From the cell containing the given text, extract its center point as (X, Y) coordinate. 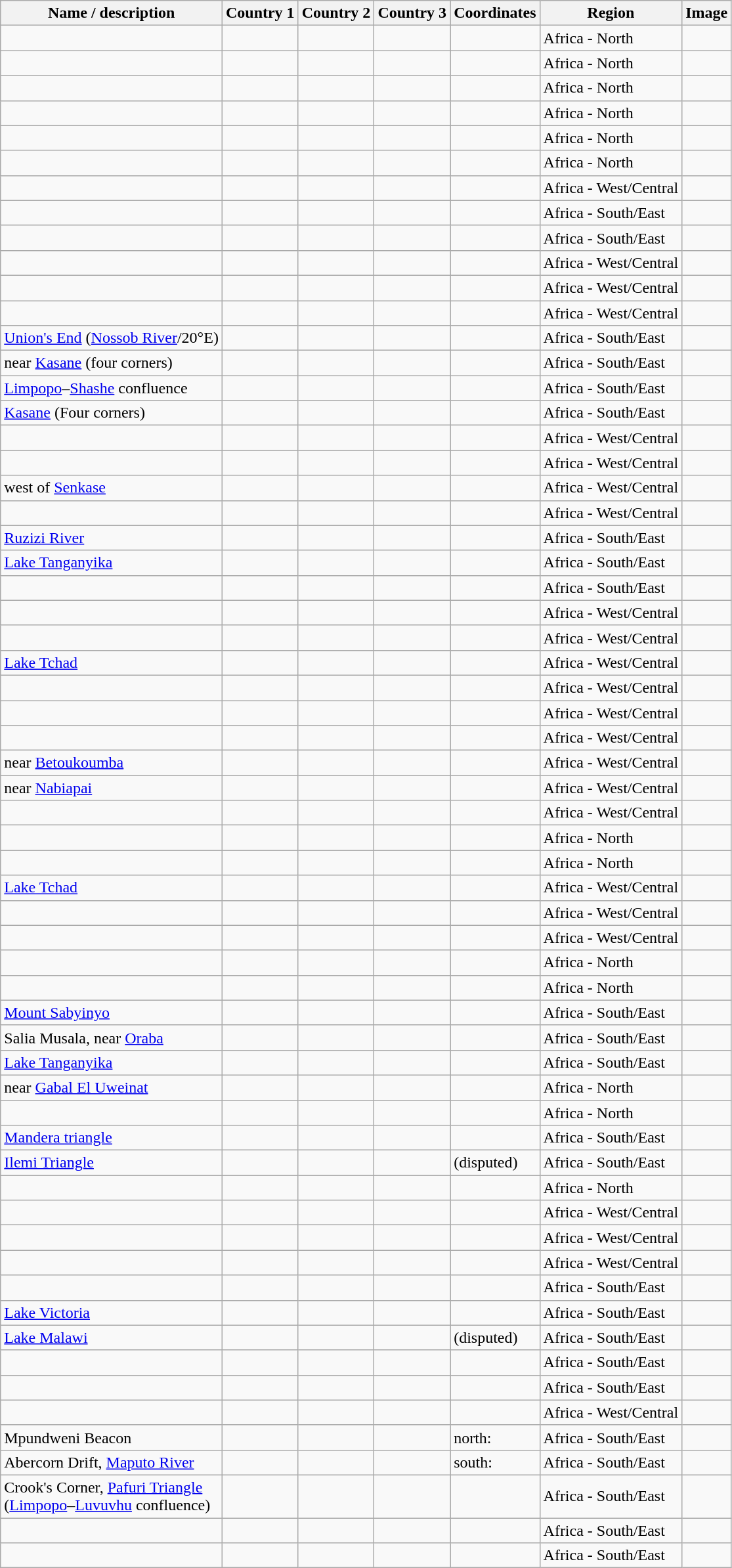
Crook's Corner, Pafuri Triangle(Limpopo–Luvuvhu confluence) (112, 1496)
Union's End (Nossob River/20°E) (112, 338)
Image (706, 13)
Lake Victoria (112, 1313)
Ruzizi River (112, 538)
Abercorn Drift, Maputo River (112, 1462)
Coordinates (495, 13)
Kasane (Four corners) (112, 413)
Limpopo–Shashe confluence (112, 388)
Salia Musala, near Oraba (112, 1037)
Country 1 (260, 13)
near Nabiapai (112, 788)
near Kasane (four corners) (112, 363)
near Gabal El Uweinat (112, 1087)
Country 2 (336, 13)
north: (495, 1437)
Ilemi Triangle (112, 1163)
Region (611, 13)
Lake Malawi (112, 1338)
Name / description (112, 13)
west of Senkase (112, 488)
south: (495, 1462)
Country 3 (412, 13)
Mpundweni Beacon (112, 1437)
Mount Sabyinyo (112, 1013)
near Betoukoumba (112, 763)
Mandera triangle (112, 1138)
